Return (X, Y) of the center of cell containing provided text 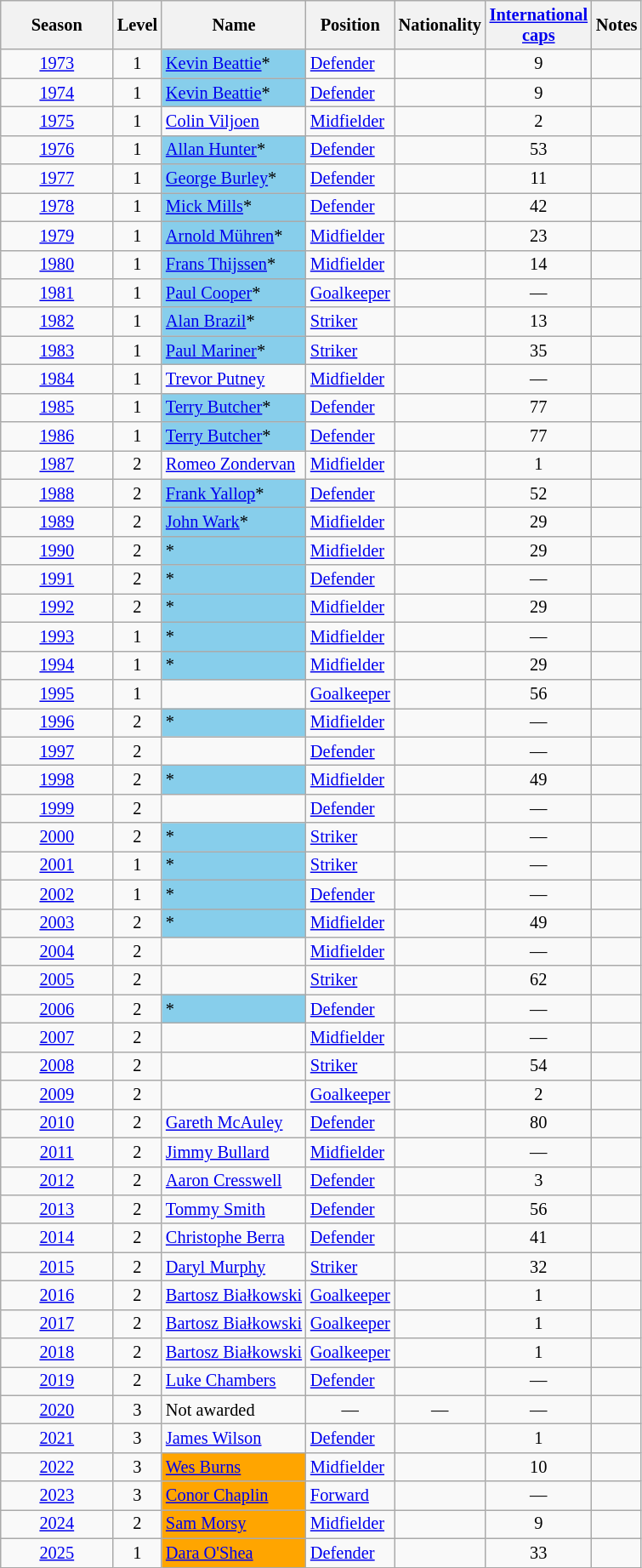
1995 (57, 693)
2011 (57, 1152)
2017 (57, 1324)
2003 (57, 923)
1985 (57, 408)
Gareth McAuley (234, 1123)
1979 (57, 236)
2001 (57, 865)
1991 (57, 579)
Conor Chaplin (234, 1496)
Trevor Putney (234, 379)
1980 (57, 265)
Frank Yallop* (234, 493)
James Wilson (234, 1439)
2002 (57, 894)
1998 (57, 779)
32 (539, 1267)
1987 (57, 465)
2013 (57, 1209)
Wes Burns (234, 1467)
1993 (57, 636)
2007 (57, 1037)
Allan Hunter* (234, 150)
10 (539, 1467)
2021 (57, 1439)
2008 (57, 1066)
1989 (57, 522)
42 (539, 207)
2006 (57, 1009)
Paul Mariner* (234, 351)
2025 (57, 1553)
80 (539, 1123)
2009 (57, 1095)
41 (539, 1238)
Christophe Berra (234, 1238)
1976 (57, 150)
Forward (350, 1496)
Season (57, 25)
Arnold Mühren* (234, 236)
1992 (57, 607)
Not awarded (234, 1410)
1983 (57, 351)
2016 (57, 1295)
2004 (57, 951)
Aaron Cresswell (234, 1181)
13 (539, 322)
1974 (57, 93)
2019 (57, 1381)
53 (539, 150)
Mick Mills* (234, 207)
52 (539, 493)
Daryl Murphy (234, 1267)
Tommy Smith (234, 1209)
2010 (57, 1123)
1997 (57, 751)
35 (539, 351)
1981 (57, 293)
1986 (57, 436)
23 (539, 236)
2018 (57, 1353)
2005 (57, 980)
George Burley* (234, 179)
Luke Chambers (234, 1381)
Dara O'Shea (234, 1553)
62 (539, 980)
Name (234, 25)
Sam Morsy (234, 1524)
1996 (57, 722)
2022 (57, 1467)
2015 (57, 1267)
2012 (57, 1181)
2000 (57, 837)
Paul Cooper* (234, 293)
2014 (57, 1238)
1988 (57, 493)
33 (539, 1553)
Jimmy Bullard (234, 1152)
2020 (57, 1410)
1984 (57, 379)
1978 (57, 207)
Notes (616, 25)
1977 (57, 179)
John Wark* (234, 522)
1982 (57, 322)
1973 (57, 64)
Level (138, 25)
Alan Brazil* (234, 322)
Colin Viljoen (234, 121)
1990 (57, 550)
Nationality (440, 25)
1975 (57, 121)
1999 (57, 808)
Frans Thijssen* (234, 265)
1994 (57, 665)
2024 (57, 1524)
Romeo Zondervan (234, 465)
Internationalcaps (539, 25)
14 (539, 265)
2023 (57, 1496)
11 (539, 179)
Position (350, 25)
54 (539, 1066)
